Scan for the cell matching the given text and deliver its [X, Y] coordinate at center. 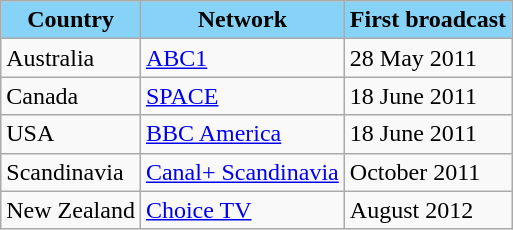
Australia [71, 58]
SPACE [242, 96]
Country [71, 20]
Choice TV [242, 210]
ABC1 [242, 58]
First broadcast [428, 20]
USA [71, 134]
Network [242, 20]
BBC America [242, 134]
October 2011 [428, 172]
August 2012 [428, 210]
Scandinavia [71, 172]
28 May 2011 [428, 58]
Canal+ Scandinavia [242, 172]
Canada [71, 96]
New Zealand [71, 210]
